From the cell containing the given text, extract its center point as (X, Y) coordinate. 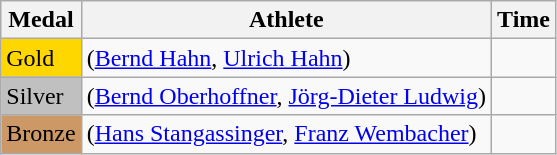
Time (524, 20)
(Bernd Oberhoffner, Jörg-Dieter Ludwig) (286, 96)
(Hans Stangassinger, Franz Wembacher) (286, 134)
Gold (41, 58)
Athlete (286, 20)
Medal (41, 20)
(Bernd Hahn, Ulrich Hahn) (286, 58)
Bronze (41, 134)
Silver (41, 96)
